Output the [x, y] coordinate of the center of the cell containing the given text.  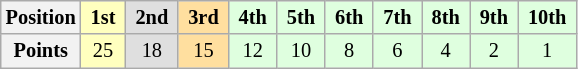
4th [253, 17]
1st [104, 17]
3rd [203, 17]
Position [41, 17]
25 [104, 51]
1 [547, 51]
6th [349, 17]
10th [547, 17]
18 [152, 51]
8th [446, 17]
Points [41, 51]
4 [446, 51]
6 [397, 51]
7th [397, 17]
5th [301, 17]
15 [203, 51]
9th [494, 17]
2nd [152, 17]
12 [253, 51]
2 [494, 51]
10 [301, 51]
8 [349, 51]
